Capture the cell that displays the provided text and extract its (x, y) central coordinate. 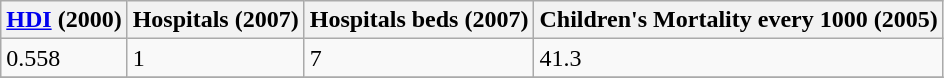
0.558 (64, 58)
41.3 (738, 58)
1 (216, 58)
Children's Mortality every 1000 (2005) (738, 20)
Hospitals beds (2007) (419, 20)
7 (419, 58)
HDI (2000) (64, 20)
Hospitals (2007) (216, 20)
